Search for the cell housing the specified text and yield its [x, y] center coordinate. 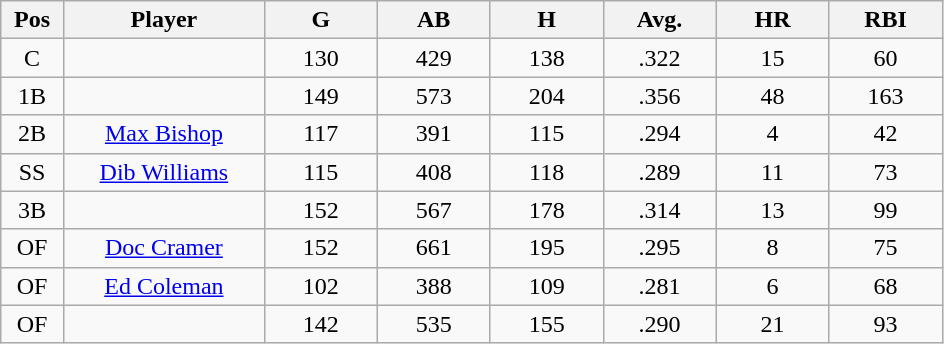
60 [886, 58]
535 [434, 324]
42 [886, 134]
Dib Williams [164, 172]
3B [32, 210]
117 [320, 134]
73 [886, 172]
Avg. [660, 20]
.289 [660, 172]
13 [772, 210]
155 [546, 324]
204 [546, 96]
4 [772, 134]
.295 [660, 248]
138 [546, 58]
RBI [886, 20]
15 [772, 58]
AB [434, 20]
573 [434, 96]
11 [772, 172]
149 [320, 96]
567 [434, 210]
2B [32, 134]
21 [772, 324]
142 [320, 324]
.281 [660, 286]
130 [320, 58]
1B [32, 96]
118 [546, 172]
HR [772, 20]
75 [886, 248]
109 [546, 286]
163 [886, 96]
.322 [660, 58]
Player [164, 20]
.356 [660, 96]
.314 [660, 210]
102 [320, 286]
G [320, 20]
.290 [660, 324]
661 [434, 248]
.294 [660, 134]
6 [772, 286]
SS [32, 172]
Max Bishop [164, 134]
H [546, 20]
Doc Cramer [164, 248]
68 [886, 286]
C [32, 58]
408 [434, 172]
178 [546, 210]
8 [772, 248]
48 [772, 96]
429 [434, 58]
Ed Coleman [164, 286]
388 [434, 286]
93 [886, 324]
99 [886, 210]
391 [434, 134]
195 [546, 248]
Pos [32, 20]
